Capture the cell that displays the provided text and extract its (x, y) central coordinate. 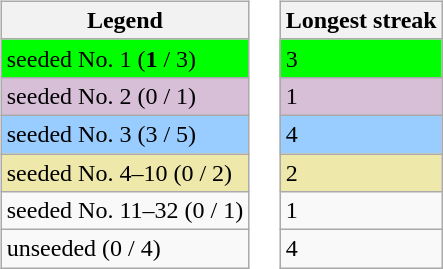
unseeded (0 / 4) (124, 249)
Legend (124, 20)
3 (361, 58)
seeded No. 2 (0 / 1) (124, 96)
seeded No. 4–10 (0 / 2) (124, 173)
seeded No. 1 (1 / 3) (124, 58)
Longest streak (361, 20)
seeded No. 11–32 (0 / 1) (124, 211)
2 (361, 173)
seeded No. 3 (3 / 5) (124, 134)
